Capture the cell that displays the provided text and extract its (X, Y) central coordinate. 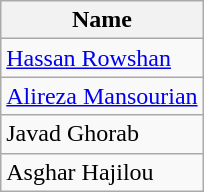
Javad Ghorab (102, 134)
Hassan Rowshan (102, 58)
Asghar Hajilou (102, 172)
Alireza Mansourian (102, 96)
Name (102, 20)
